Scan for the cell matching the given text and deliver its (x, y) coordinate at center. 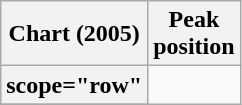
Chart (2005) (74, 34)
scope="row" (74, 85)
Peakposition (194, 34)
